Find where the given text appears and provide that cell's center as [x, y] coordinate. 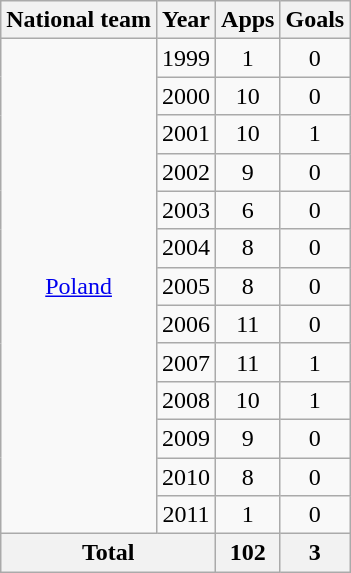
2007 [186, 362]
2006 [186, 324]
2004 [186, 248]
2008 [186, 400]
2003 [186, 210]
2001 [186, 134]
102 [248, 553]
Total [108, 553]
6 [248, 210]
1999 [186, 58]
2011 [186, 515]
2010 [186, 477]
2002 [186, 172]
National team [79, 20]
Year [186, 20]
2000 [186, 96]
Poland [79, 286]
2005 [186, 286]
Apps [248, 20]
Goals [315, 20]
3 [315, 553]
2009 [186, 438]
